From the cell containing the given text, extract its center point as [x, y] coordinate. 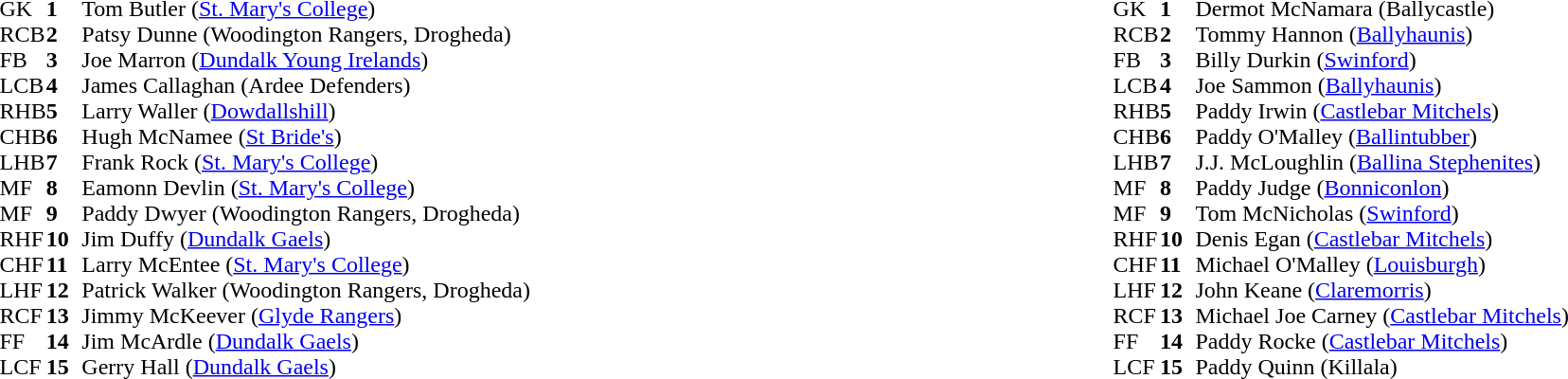
James Callaghan (Ardee Defenders) [306, 85]
Jim McArdle (Dundalk Gaels) [306, 341]
Hugh McNamee (St Bride's) [306, 136]
Larry McEntee (St. Mary's College) [306, 265]
Jimmy McKeever (Glyde Rangers) [306, 316]
Paddy Dwyer (Woodington Rangers, Drogheda) [306, 214]
Patrick Walker (Woodington Rangers, Drogheda) [306, 290]
Eamonn Devlin (St. Mary's College) [306, 188]
Patsy Dunne (Woodington Rangers, Drogheda) [306, 34]
Larry Waller (Dowdallshill) [306, 112]
Jim Duffy (Dundalk Gaels) [306, 239]
Joe Marron (Dundalk Young Irelands) [306, 61]
Frank Rock (St. Mary's College) [306, 163]
